Output the [X, Y] coordinate of the center of the cell containing the given text.  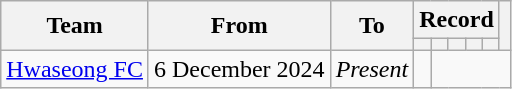
Hwaseong FC [75, 69]
Team [75, 26]
To [372, 26]
From [239, 26]
6 December 2024 [239, 69]
Record [457, 20]
Present [372, 69]
